Extract the [X, Y] coordinate from the center of the cell holding the provided text.  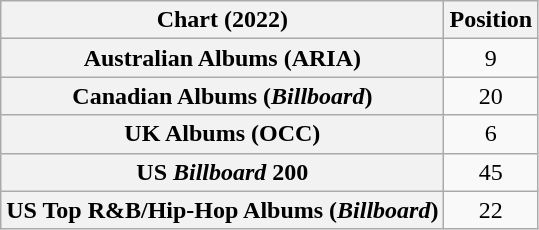
Australian Albums (ARIA) [222, 58]
Chart (2022) [222, 20]
US Billboard 200 [222, 172]
45 [491, 172]
US Top R&B/Hip-Hop Albums (Billboard) [222, 210]
UK Albums (OCC) [222, 134]
Canadian Albums (Billboard) [222, 96]
6 [491, 134]
Position [491, 20]
9 [491, 58]
22 [491, 210]
20 [491, 96]
